Detect which cell encompasses the target text, then output its [X, Y] center coordinate. 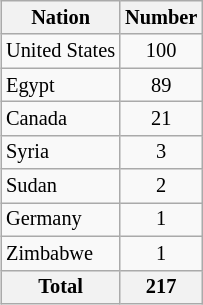
Sudan [60, 186]
Nation [60, 18]
Number [161, 18]
3 [161, 152]
217 [161, 287]
Zimbabwe [60, 253]
Syria [60, 152]
United States [60, 51]
21 [161, 119]
Germany [60, 220]
2 [161, 186]
Total [60, 287]
100 [161, 51]
Canada [60, 119]
89 [161, 85]
Egypt [60, 85]
